Detect which cell encompasses the target text, then output its (x, y) center coordinate. 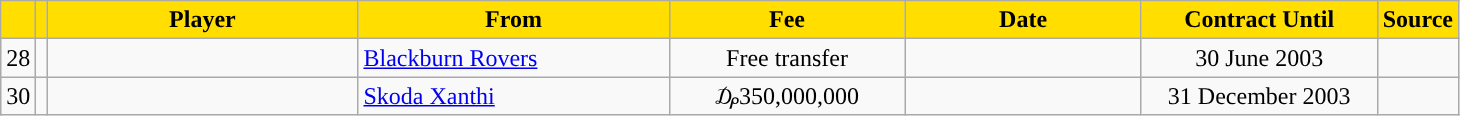
Date (1023, 20)
Blackburn Rovers (514, 58)
Source (1418, 20)
From (514, 20)
Skoda Xanthi (514, 96)
Contract Until (1259, 20)
31 December 2003 (1259, 96)
Player (202, 20)
30 (18, 96)
Fee (787, 20)
Free transfer (787, 58)
28 (18, 58)
30 June 2003 (1259, 58)
₯350,000,000 (787, 96)
